Extract the [X, Y] coordinate from the center of the cell holding the provided text.  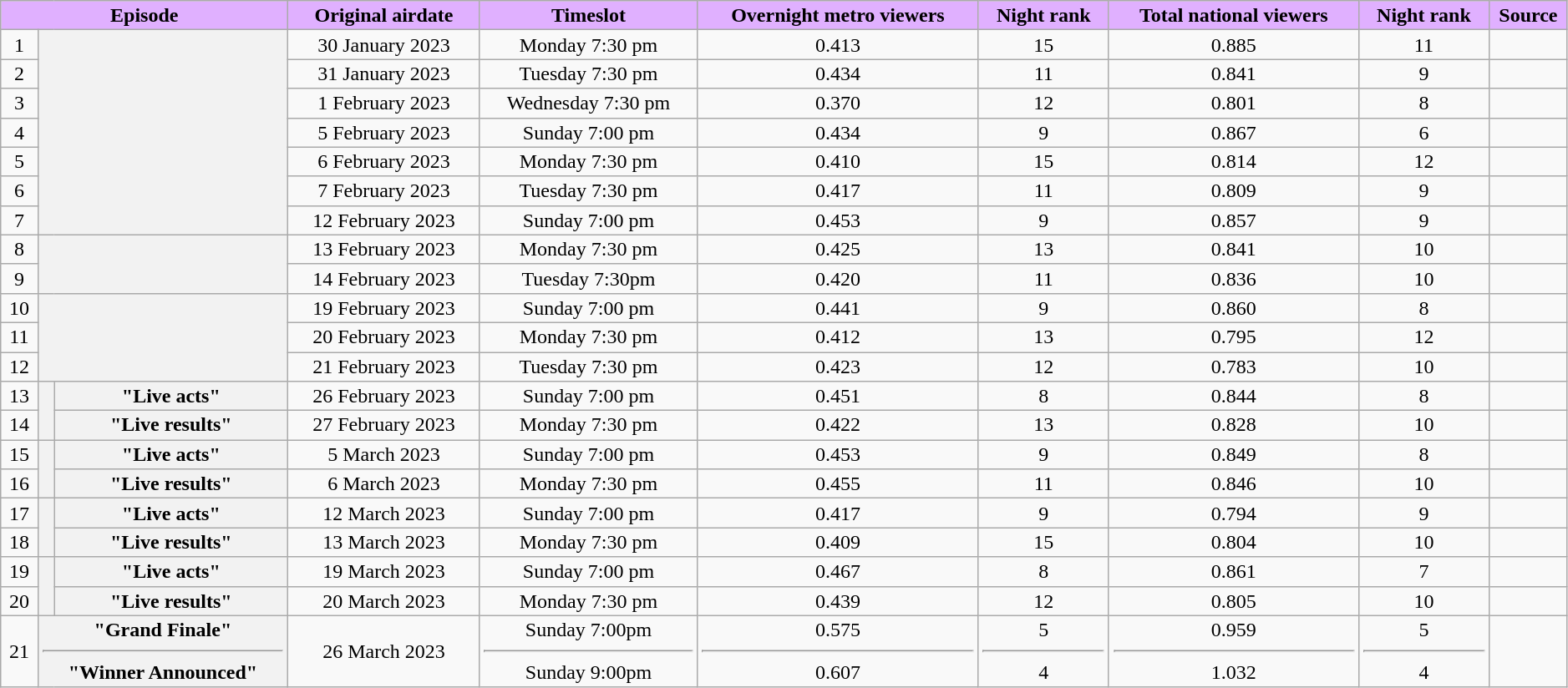
0.783 [1233, 367]
0.410 [838, 162]
4 [19, 132]
20 February 2023 [384, 337]
26 March 2023 [384, 651]
13 March 2023 [384, 543]
0.836 [1233, 279]
0.844 [1233, 396]
Wednesday 7:30 pm [588, 104]
19 [19, 571]
0.420 [838, 279]
0.9591.032 [1233, 651]
14 [19, 426]
16 [19, 484]
0.451 [838, 396]
12 February 2023 [384, 220]
0.885 [1233, 45]
2 [19, 73]
3 [19, 104]
7 February 2023 [384, 190]
6 March 2023 [384, 484]
0.413 [838, 45]
19 March 2023 [384, 571]
1 February 2023 [384, 104]
5 [19, 162]
0.425 [838, 249]
21 February 2023 [384, 367]
5 March 2023 [384, 454]
20 [19, 601]
0.439 [838, 601]
0.857 [1233, 220]
0.801 [1233, 104]
31 January 2023 [384, 73]
0.441 [838, 307]
27 February 2023 [384, 426]
0.422 [838, 426]
Episode [145, 15]
0.860 [1233, 307]
0.412 [838, 337]
0.467 [838, 571]
0.846 [1233, 484]
Total national viewers [1233, 15]
Original airdate [384, 15]
0.423 [838, 367]
0.804 [1233, 543]
0.795 [1233, 337]
0.861 [1233, 571]
0.828 [1233, 426]
0.409 [838, 543]
21 [19, 651]
Tuesday 7:30pm [588, 279]
0.5750.607 [838, 651]
0.794 [1233, 513]
Source [1529, 15]
0.455 [838, 484]
Overnight metro viewers [838, 15]
0.805 [1233, 601]
12 March 2023 [384, 513]
0.849 [1233, 454]
30 January 2023 [384, 45]
0.809 [1233, 190]
Sunday 7:00pmSunday 9:00pm [588, 651]
13 February 2023 [384, 249]
0.867 [1233, 132]
20 March 2023 [384, 601]
6 February 2023 [384, 162]
Timeslot [588, 15]
26 February 2023 [384, 396]
18 [19, 543]
"Grand Finale" "Winner Announced" [163, 651]
0.370 [838, 104]
19 February 2023 [384, 307]
14 February 2023 [384, 279]
17 [19, 513]
5 February 2023 [384, 132]
0.814 [1233, 162]
1 [19, 45]
